Return the [X, Y] coordinate for the center point of the cell that contains the specified text.  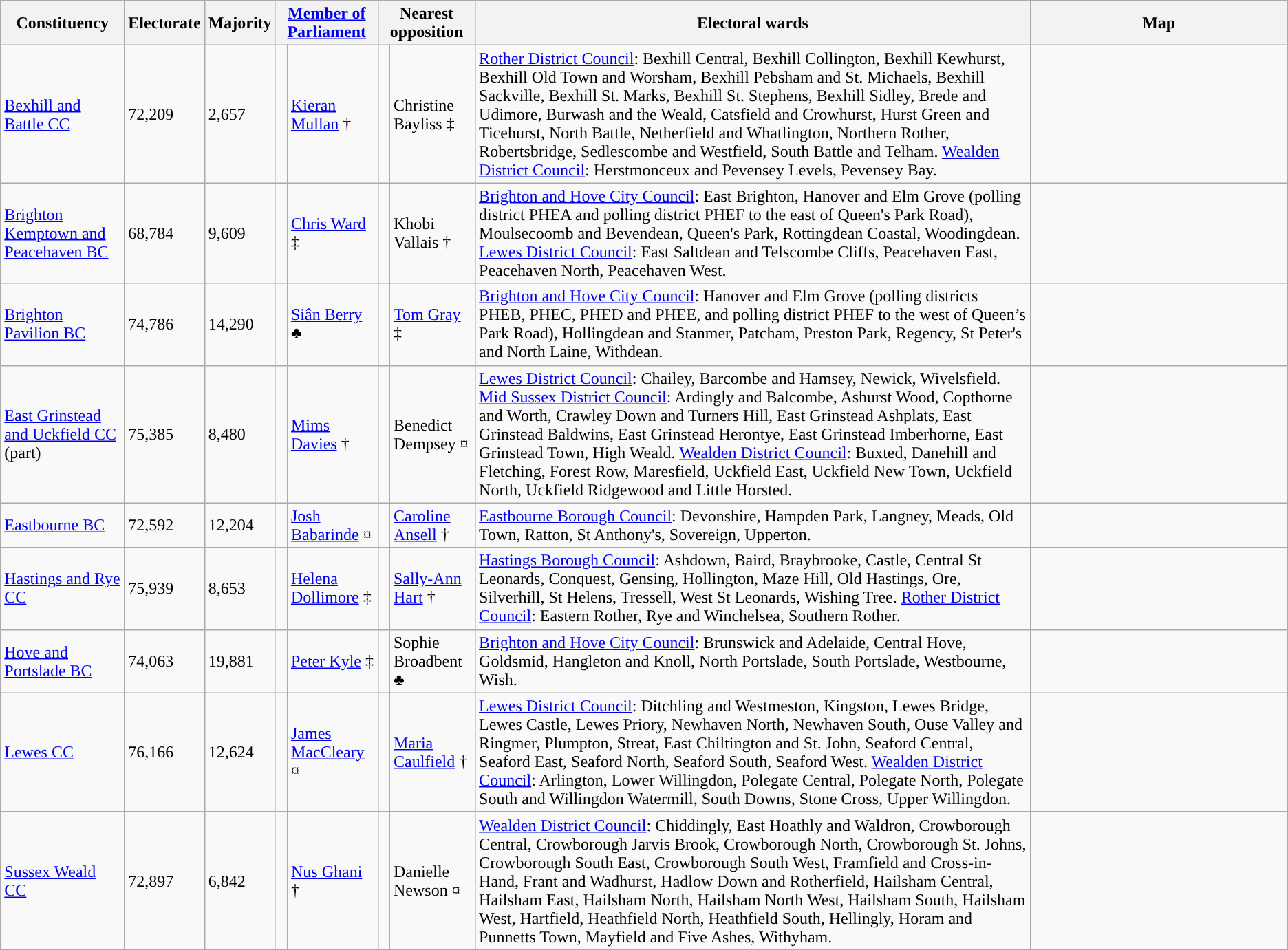
75,385 [164, 434]
Nearest opposition [427, 23]
Tom Gray ‡ [432, 325]
Khobi Vallais † [432, 233]
9,609 [239, 233]
Peter Kyle ‡ [332, 661]
8,653 [239, 589]
Sophie Broadbent ♣ [432, 661]
Sussex Weald CC [63, 881]
68,784 [164, 233]
Christine Bayliss ‡ [432, 114]
Brighton Kemptown and Peacehaven BC [63, 233]
Helena Dollimore ‡ [332, 589]
72,897 [164, 881]
Maria Caulfield † [432, 753]
Map [1159, 23]
Brighton Pavilion BC [63, 325]
Eastbourne BC [63, 526]
2,657 [239, 114]
Member of Parliament [326, 23]
Nus Ghani † [332, 881]
74,786 [164, 325]
Josh Babarinde ¤ [332, 526]
Electorate [164, 23]
Electoral wards [753, 23]
19,881 [239, 661]
Siân Berry ♣ [332, 325]
Sally-Ann Hart † [432, 589]
Constituency [63, 23]
Eastbourne Borough Council: Devonshire, Hampden Park, Langney, Meads, Old Town, Ratton, St Anthony's, Sovereign, Upperton. [753, 526]
75,939 [164, 589]
Chris Ward ‡ [332, 233]
72,209 [164, 114]
James MacCleary ¤ [332, 753]
12,204 [239, 526]
Hove and Portslade BC [63, 661]
74,063 [164, 661]
Kieran Mullan † [332, 114]
Benedict Dempsey ¤ [432, 434]
Caroline Ansell † [432, 526]
8,480 [239, 434]
14,290 [239, 325]
76,166 [164, 753]
Mims Davies † [332, 434]
72,592 [164, 526]
Majority [239, 23]
Danielle Newson ¤ [432, 881]
Hastings and Rye CC [63, 589]
12,624 [239, 753]
East Grinstead and Uckfield CC (part) [63, 434]
6,842 [239, 881]
Bexhill and Battle CC [63, 114]
Lewes CC [63, 753]
